Find where the given text appears and provide that cell's center as [X, Y] coordinate. 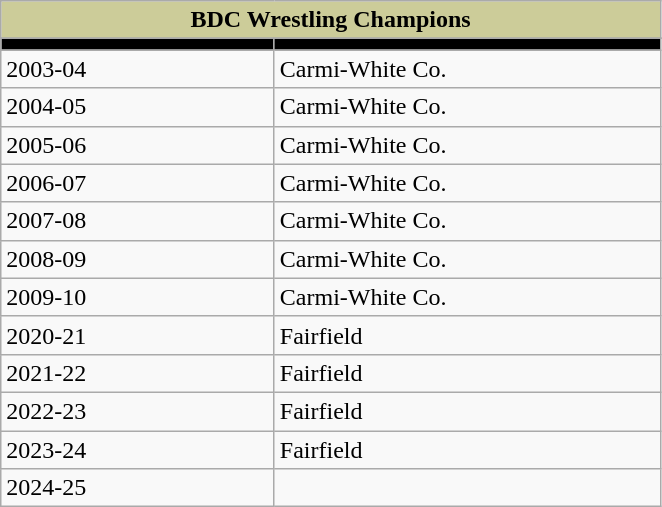
2009-10 [138, 297]
2006-07 [138, 183]
2023-24 [138, 449]
2020-21 [138, 335]
2005-06 [138, 145]
2007-08 [138, 221]
2022-23 [138, 411]
2003-04 [138, 69]
2021-22 [138, 373]
2004-05 [138, 107]
BDC Wrestling Champions [331, 20]
2024-25 [138, 488]
2008-09 [138, 259]
